Identify which cell holds the provided text, then report its [x, y] central coordinate. 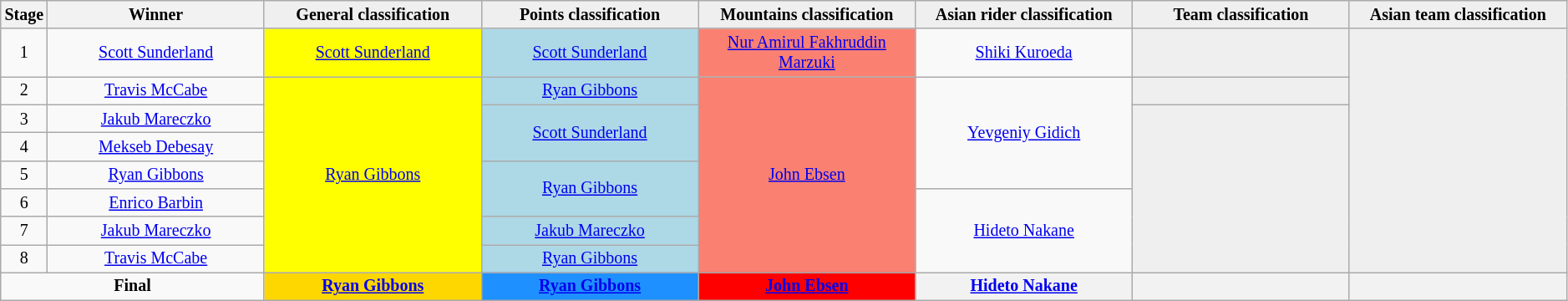
4 [24, 147]
Asian rider classification [1024, 15]
Points classification [590, 15]
Stage [24, 15]
Asian team classification [1458, 15]
Yevgeniy Gidich [1024, 133]
Mekseb Debesay [155, 147]
Mountains classification [807, 15]
3 [24, 119]
Nur Amirul Fakhruddin Marzuki [807, 54]
Final [133, 286]
7 [24, 231]
Winner [155, 15]
General classification [373, 15]
8 [24, 259]
Enrico Barbin [155, 202]
1 [24, 54]
2 [24, 90]
Shiki Kuroeda [1024, 54]
Team classification [1241, 15]
5 [24, 174]
6 [24, 202]
